Identify which cell holds the provided text, then report its (X, Y) central coordinate. 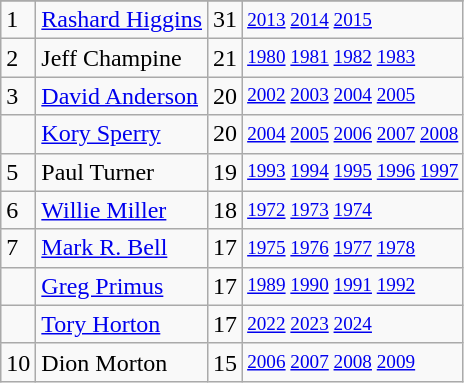
1980 1981 1982 1983 (353, 58)
Paul Turner (122, 172)
2004 2005 2006 2007 2008 (353, 134)
1989 1990 1991 1992 (353, 286)
18 (226, 210)
15 (226, 362)
5 (18, 172)
1993 1994 1995 1996 1997 (353, 172)
3 (18, 96)
19 (226, 172)
31 (226, 20)
10 (18, 362)
6 (18, 210)
Greg Primus (122, 286)
Dion Morton (122, 362)
2002 2003 2004 2005 (353, 96)
7 (18, 248)
2006 2007 2008 2009 (353, 362)
1972 1973 1974 (353, 210)
David Anderson (122, 96)
Jeff Champine (122, 58)
1975 1976 1977 1978 (353, 248)
2013 2014 2015 (353, 20)
Mark R. Bell (122, 248)
2 (18, 58)
21 (226, 58)
Rashard Higgins (122, 20)
Willie Miller (122, 210)
2022 2023 2024 (353, 324)
1 (18, 20)
Tory Horton (122, 324)
Kory Sperry (122, 134)
